Extract the [x, y] coordinate from the center of the cell holding the provided text.  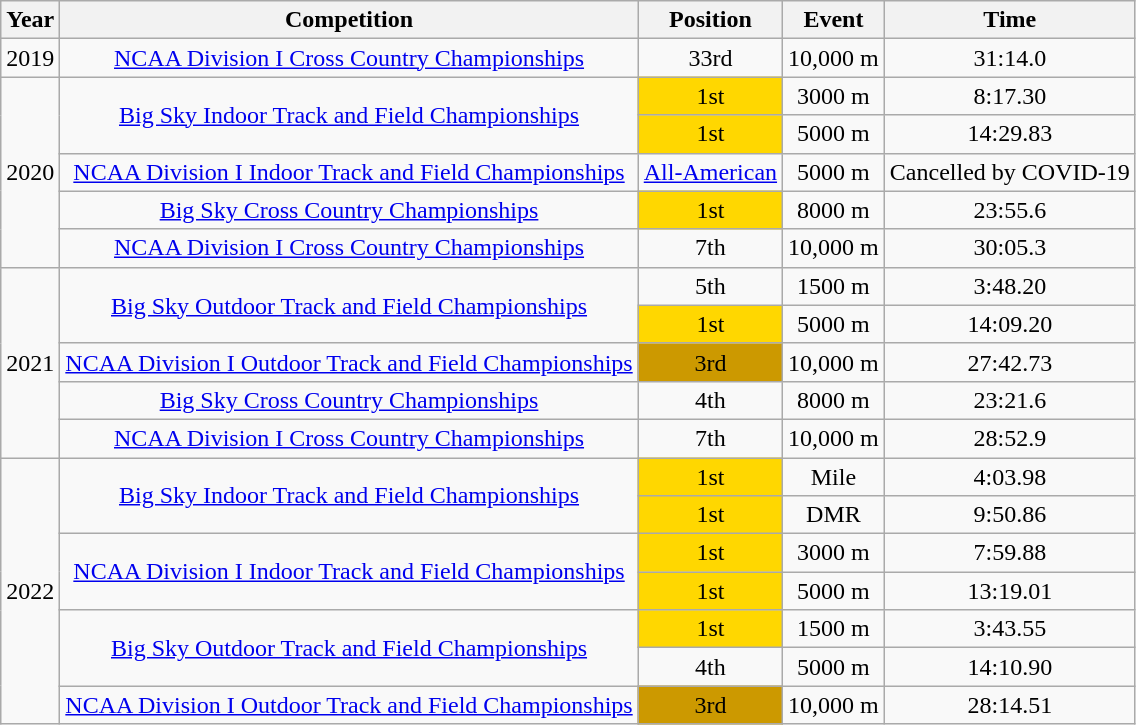
2020 [30, 172]
7:59.88 [1010, 553]
14:10.90 [1010, 667]
Cancelled by COVID-19 [1010, 172]
DMR [834, 515]
All-American [710, 172]
3:48.20 [1010, 286]
5th [710, 286]
9:50.86 [1010, 515]
4:03.98 [1010, 477]
14:09.20 [1010, 324]
2021 [30, 362]
33rd [710, 58]
23:21.6 [1010, 400]
2019 [30, 58]
Mile [834, 477]
14:29.83 [1010, 134]
28:14.51 [1010, 705]
Position [710, 20]
28:52.9 [1010, 438]
13:19.01 [1010, 591]
Time [1010, 20]
2022 [30, 591]
8:17.30 [1010, 96]
30:05.3 [1010, 248]
27:42.73 [1010, 362]
Competition [349, 20]
Year [30, 20]
3:43.55 [1010, 629]
31:14.0 [1010, 58]
23:55.6 [1010, 210]
Event [834, 20]
